Locate the cell with the specified text and output its (X, Y) center coordinate. 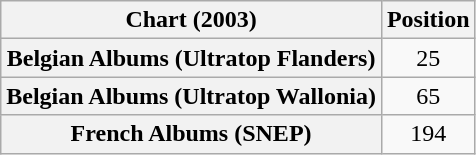
Belgian Albums (Ultratop Wallonia) (192, 96)
65 (428, 96)
French Albums (SNEP) (192, 134)
Chart (2003) (192, 20)
194 (428, 134)
Position (428, 20)
25 (428, 58)
Belgian Albums (Ultratop Flanders) (192, 58)
